Return the (x, y) coordinate for the center point of the cell that contains the specified text.  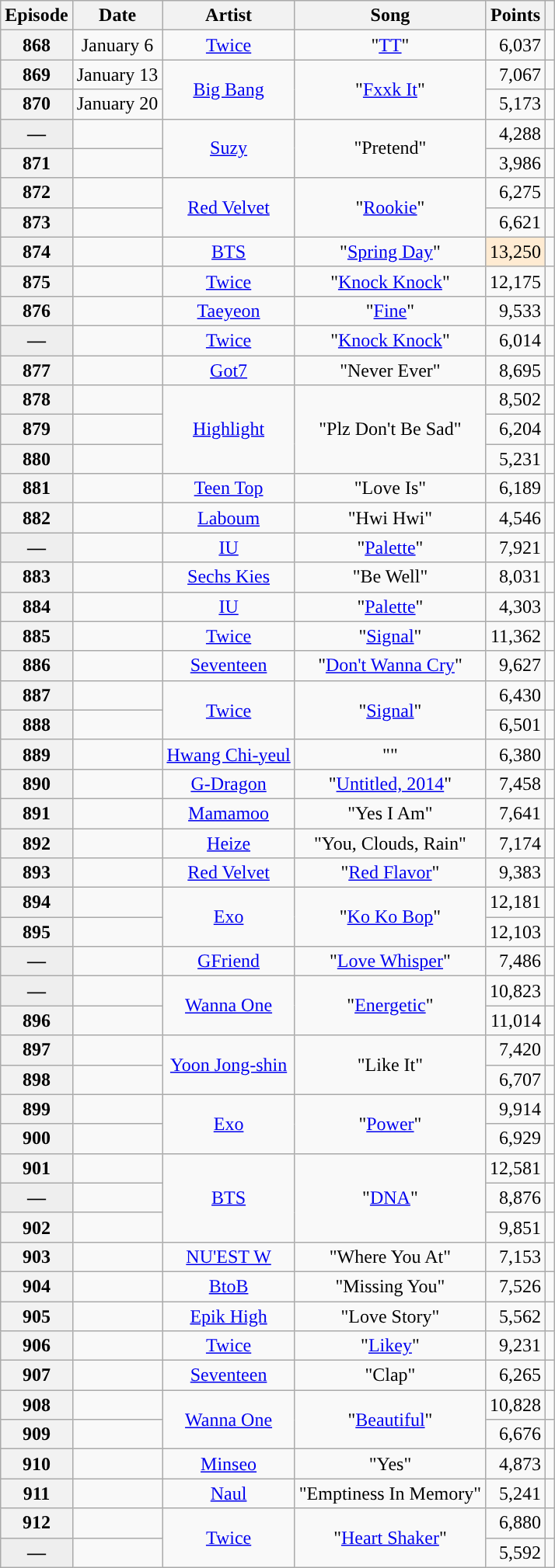
Heize (229, 843)
Epik High (229, 1316)
13,250 (516, 252)
906 (37, 1346)
893 (37, 873)
871 (37, 163)
Artist (229, 16)
Hwang Chi-yeul (229, 754)
6,265 (516, 1375)
6,189 (516, 488)
8,876 (516, 1198)
912 (37, 1523)
"Fine" (390, 311)
"Spring Day" (390, 252)
11,362 (516, 636)
9,231 (516, 1346)
January 20 (117, 104)
7,174 (516, 843)
"Energetic" (390, 1006)
869 (37, 75)
889 (37, 754)
4,303 (516, 607)
"Fxxk It" (390, 89)
901 (37, 1168)
6,707 (516, 1080)
"Likey" (390, 1346)
900 (37, 1139)
9,851 (516, 1227)
6,929 (516, 1139)
Minseo (229, 1464)
5,562 (516, 1316)
877 (37, 370)
"Like It" (390, 1065)
7,153 (516, 1257)
4,288 (516, 134)
887 (37, 695)
904 (37, 1286)
"Where You At" (390, 1257)
Got7 (229, 370)
"Rookie" (390, 207)
"DNA" (390, 1198)
882 (37, 518)
875 (37, 281)
908 (37, 1405)
"Love Is" (390, 488)
6,501 (516, 725)
Sechs Kies (229, 577)
"Plz Don't Be Sad" (390, 429)
10,823 (516, 991)
Song (390, 16)
Naul (229, 1493)
9,627 (516, 666)
6,880 (516, 1523)
Episode (37, 16)
Laboum (229, 518)
"Missing You" (390, 1286)
"Ko Ko Bop" (390, 917)
6,037 (516, 45)
"Hwi Hwi" (390, 518)
Suzy (229, 148)
880 (37, 459)
898 (37, 1080)
888 (37, 725)
905 (37, 1316)
9,533 (516, 311)
7,420 (516, 1050)
8,502 (516, 400)
"Yes I Am" (390, 813)
"Clap" (390, 1375)
January 6 (117, 45)
Highlight (229, 429)
910 (37, 1464)
899 (37, 1109)
"Red Flavor" (390, 873)
7,526 (516, 1286)
Date (117, 16)
Taeyeon (229, 311)
873 (37, 222)
"Emptiness In Memory" (390, 1493)
"Love Story" (390, 1316)
"Be Well" (390, 577)
8,695 (516, 370)
Yoon Jong-shin (229, 1065)
903 (37, 1257)
9,914 (516, 1109)
7,067 (516, 75)
6,430 (516, 695)
6,275 (516, 193)
BtoB (229, 1286)
3,986 (516, 163)
7,641 (516, 813)
897 (37, 1050)
"TT" (390, 45)
Points (516, 16)
892 (37, 843)
894 (37, 902)
12,175 (516, 281)
"Never Ever" (390, 370)
879 (37, 429)
6,676 (516, 1434)
883 (37, 577)
GFriend (229, 961)
6,380 (516, 754)
885 (37, 636)
911 (37, 1493)
"Beautiful" (390, 1420)
"Don't Wanna Cry" (390, 666)
5,231 (516, 459)
896 (37, 1020)
12,103 (516, 932)
10,828 (516, 1405)
"Pretend" (390, 148)
5,241 (516, 1493)
4,873 (516, 1464)
4,546 (516, 518)
"Heart Shaker" (390, 1538)
872 (37, 193)
876 (37, 311)
874 (37, 252)
"" (390, 754)
11,014 (516, 1020)
878 (37, 400)
907 (37, 1375)
Teen Top (229, 488)
12,581 (516, 1168)
909 (37, 1434)
891 (37, 813)
Mamamoo (229, 813)
"Yes" (390, 1464)
7,458 (516, 784)
890 (37, 784)
6,204 (516, 429)
G-Dragon (229, 784)
6,621 (516, 222)
902 (37, 1227)
"Untitled, 2014" (390, 784)
Big Bang (229, 89)
6,014 (516, 340)
895 (37, 932)
884 (37, 607)
5,592 (516, 1552)
NU'EST W (229, 1257)
881 (37, 488)
886 (37, 666)
7,921 (516, 548)
868 (37, 45)
8,031 (516, 577)
9,383 (516, 873)
12,181 (516, 902)
January 13 (117, 75)
"Love Whisper" (390, 961)
"Power" (390, 1124)
870 (37, 104)
5,173 (516, 104)
7,486 (516, 961)
"You, Clouds, Rain" (390, 843)
